From the cell containing the given text, extract its center point as [X, Y] coordinate. 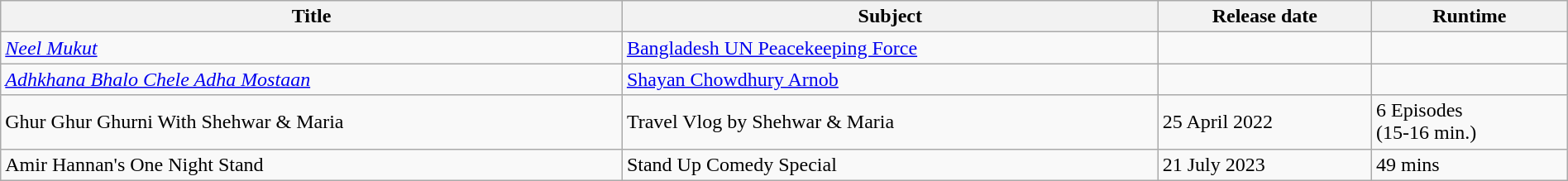
Travel Vlog by Shehwar & Maria [890, 122]
Runtime [1469, 17]
Neel Mukut [312, 48]
Subject [890, 17]
Shayan Chowdhury Arnob [890, 79]
21 July 2023 [1264, 164]
Ghur Ghur Ghurni With Shehwar & Maria [312, 122]
Bangladesh UN Peacekeeping Force [890, 48]
Release date [1264, 17]
25 April 2022 [1264, 122]
Title [312, 17]
6 Episodes(15-16 min.) [1469, 122]
Adhkhana Bhalo Chele Adha Mostaan [312, 79]
Amir Hannan's One Night Stand [312, 164]
49 mins [1469, 164]
Stand Up Comedy Special [890, 164]
